Output the (x, y) coordinate of the center of the cell containing the given text.  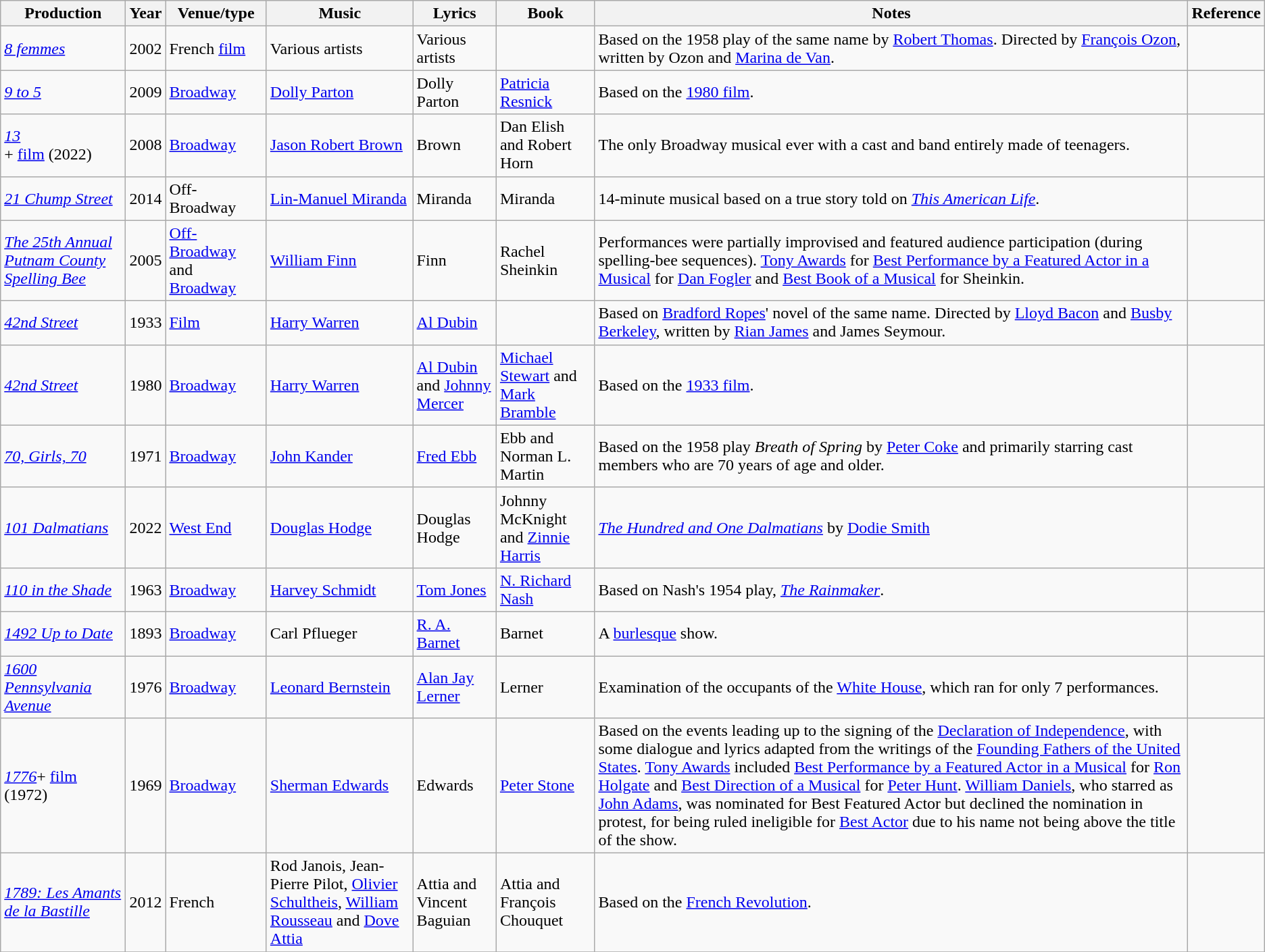
Music (339, 14)
A burlesque show. (891, 634)
Tom Jones (454, 589)
Based on the French Revolution. (891, 903)
Based on the 1958 play Breath of Spring by Peter Coke and primarily starring cast members who are 70 years of age and older. (891, 456)
1976 (146, 686)
1980 (146, 385)
Attia and Vincent Baguian (454, 903)
1893 (146, 634)
2005 (146, 261)
French (216, 903)
R. A. Barnet (454, 634)
1971 (146, 456)
The only Broadway musical ever with a cast and band entirely made of teenagers. (891, 145)
Attia and François Chouquet (545, 903)
Harvey Schmidt (339, 589)
Peter Stone (545, 786)
1776+ film (1972) (64, 786)
Johnny McKnight and Zinnie Harris (545, 527)
2002 (146, 49)
1600 Pennsylvania Avenue (64, 686)
Notes (891, 14)
13+ film (2022) (64, 145)
1492 Up to Date (64, 634)
Based on the 1980 film. (891, 92)
Rachel Sheinkin (545, 261)
Finn (454, 261)
9 to 5 (64, 92)
Lyrics (454, 14)
70, Girls, 70 (64, 456)
Brown (454, 145)
Al Dubin (454, 323)
Alan Jay Lerner (454, 686)
Leonard Bernstein (339, 686)
Venue/type (216, 14)
Patricia Resnick (545, 92)
Production (64, 14)
Edwards (454, 786)
Examination of the occupants of the White House, which ran for only 7 performances. (891, 686)
2012 (146, 903)
Year (146, 14)
101 Dalmatians (64, 527)
1933 (146, 323)
The Hundred and One Dalmatians by Dodie Smith (891, 527)
Fred Ebb (454, 456)
2008 (146, 145)
Based on the 1933 film. (891, 385)
John Kander (339, 456)
N. Richard Nash (545, 589)
Ebb and Norman L. Martin (545, 456)
Based on Bradford Ropes' novel of the same name. Directed by Lloyd Bacon and Busby Berkeley, written by Rian James and James Seymour. (891, 323)
Rod Janois, Jean-Pierre Pilot, Olivier Schultheis, William Rousseau and Dove Attia (339, 903)
Dan Elish and Robert Horn (545, 145)
1969 (146, 786)
Al Dubin and Johnny Mercer (454, 385)
Reference (1226, 14)
Jason Robert Brown (339, 145)
Off-Broadway and Broadway (216, 261)
Carl Pflueger (339, 634)
Based on Nash's 1954 play, The Rainmaker. (891, 589)
The 25th Annual Putnam County Spelling Bee (64, 261)
French film (216, 49)
Lin-Manuel Miranda (339, 199)
2014 (146, 199)
1789: Les Amants de la Bastille (64, 903)
8 femmes (64, 49)
1963 (146, 589)
110 in the Shade (64, 589)
Lerner (545, 686)
Book (545, 14)
Michael Stewart and Mark Bramble (545, 385)
2009 (146, 92)
Sherman Edwards (339, 786)
2022 (146, 527)
Film (216, 323)
Barnet (545, 634)
West End (216, 527)
21 Chump Street (64, 199)
William Finn (339, 261)
14-minute musical based on a true story told on This American Life. (891, 199)
Off-Broadway (216, 199)
Based on the 1958 play of the same name by Robert Thomas. Directed by François Ozon, written by Ozon and Marina de Van. (891, 49)
